Locate the cell with the specified text and output its [X, Y] center coordinate. 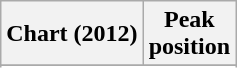
Chart (2012) [72, 34]
Peakposition [189, 34]
